Provide the [X, Y] coordinate of the cell's center where the given text is located.  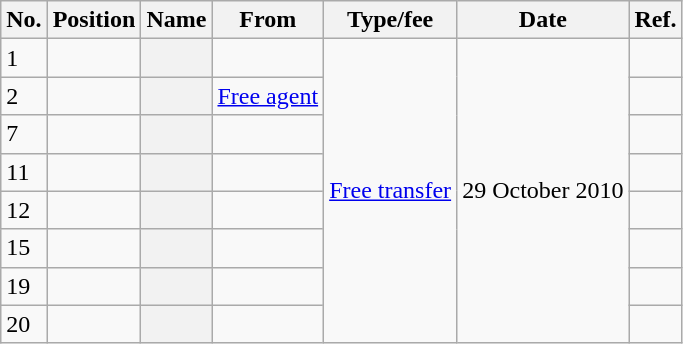
Free agent [268, 96]
Date [543, 20]
7 [24, 134]
Position [94, 20]
29 October 2010 [543, 191]
Ref. [656, 20]
15 [24, 248]
19 [24, 286]
12 [24, 210]
Free transfer [390, 191]
2 [24, 96]
No. [24, 20]
Name [176, 20]
Type/fee [390, 20]
20 [24, 324]
11 [24, 172]
1 [24, 58]
From [268, 20]
